Identify which cell holds the provided text, then report its [x, y] central coordinate. 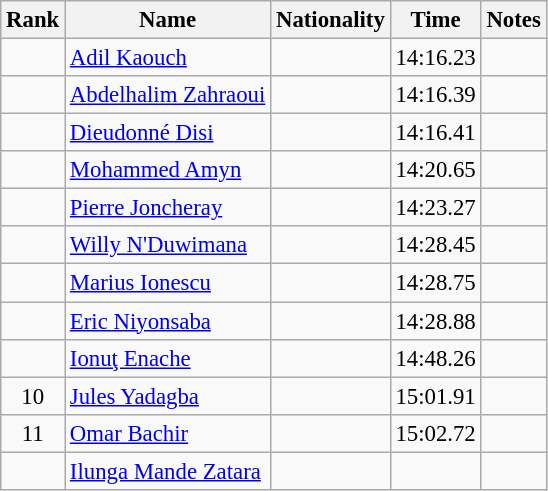
11 [33, 433]
14:20.65 [436, 170]
10 [33, 396]
Rank [33, 20]
14:28.88 [436, 321]
Nationality [330, 20]
Omar Bachir [168, 433]
14:16.41 [436, 133]
14:23.27 [436, 208]
14:48.26 [436, 358]
14:28.75 [436, 283]
Name [168, 20]
14:16.23 [436, 58]
Mohammed Amyn [168, 170]
Ilunga Mande Zatara [168, 471]
Willy N'Duwimana [168, 245]
Notes [514, 20]
15:01.91 [436, 396]
Ionuţ Enache [168, 358]
Pierre Joncheray [168, 208]
Adil Kaouch [168, 58]
Dieudonné Disi [168, 133]
Time [436, 20]
Abdelhalim Zahraoui [168, 95]
Jules Yadagba [168, 396]
15:02.72 [436, 433]
Marius Ionescu [168, 283]
14:28.45 [436, 245]
14:16.39 [436, 95]
Eric Niyonsaba [168, 321]
